Capture the cell that displays the provided text and extract its (X, Y) central coordinate. 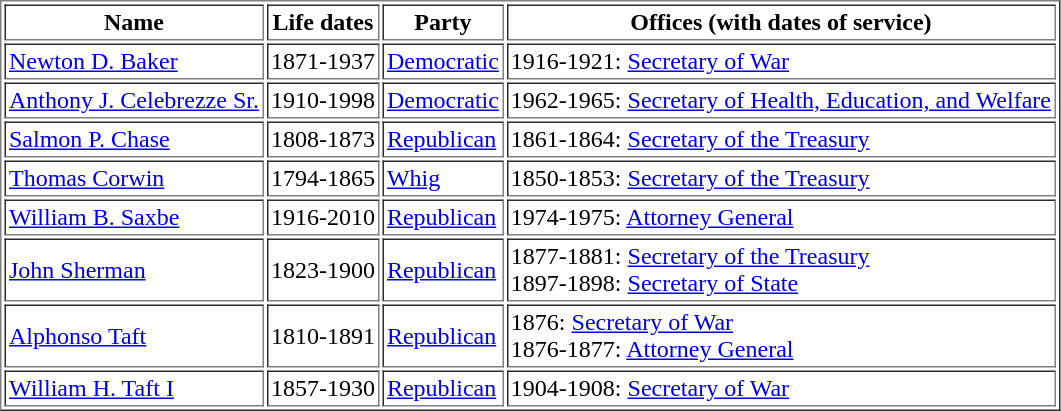
1871-1937 (322, 62)
1904-1908: Secretary of War (780, 388)
1810-1891 (322, 336)
Offices (with dates of service) (780, 22)
Whig (442, 178)
Life dates (322, 22)
Salmon P. Chase (134, 140)
1910-1998 (322, 100)
1974-1975: Attorney General (780, 218)
Alphonso Taft (134, 336)
1794-1865 (322, 178)
1857-1930 (322, 388)
1962-1965: Secretary of Health, Education, and Welfare (780, 100)
Name (134, 22)
Thomas Corwin (134, 178)
William B. Saxbe (134, 218)
Anthony J. Celebrezze Sr. (134, 100)
1808-1873 (322, 140)
1916-1921: Secretary of War (780, 62)
1877-1881: Secretary of the Treasury1897-1898: Secretary of State (780, 270)
1850-1853: Secretary of the Treasury (780, 178)
1823-1900 (322, 270)
1861-1864: Secretary of the Treasury (780, 140)
1876: Secretary of War1876-1877: Attorney General (780, 336)
Party (442, 22)
Newton D. Baker (134, 62)
1916-2010 (322, 218)
William H. Taft I (134, 388)
John Sherman (134, 270)
